Return (X, Y) of the center of cell containing provided text 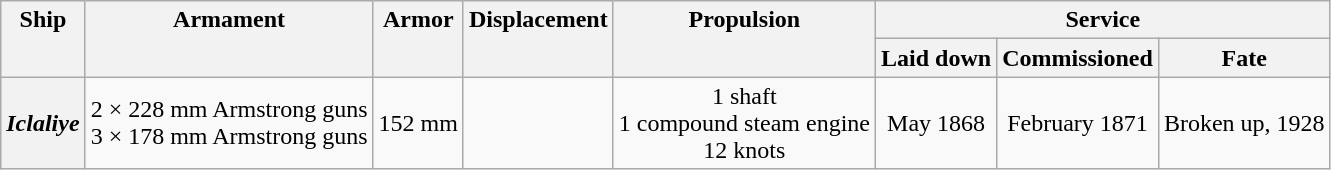
2 × 228 mm Armstrong guns3 × 178 mm Armstrong guns (229, 123)
Broken up, 1928 (1244, 123)
152 mm (418, 123)
Armament (229, 39)
Commissioned (1078, 58)
Armor (418, 39)
Service (1104, 20)
February 1871 (1078, 123)
Ship (43, 39)
Fate (1244, 58)
Iclaliye (43, 123)
Displacement (538, 39)
Propulsion (744, 39)
May 1868 (936, 123)
1 shaft1 compound steam engine12 knots (744, 123)
Laid down (936, 58)
